Output the (x, y) coordinate of the center of the cell containing the given text.  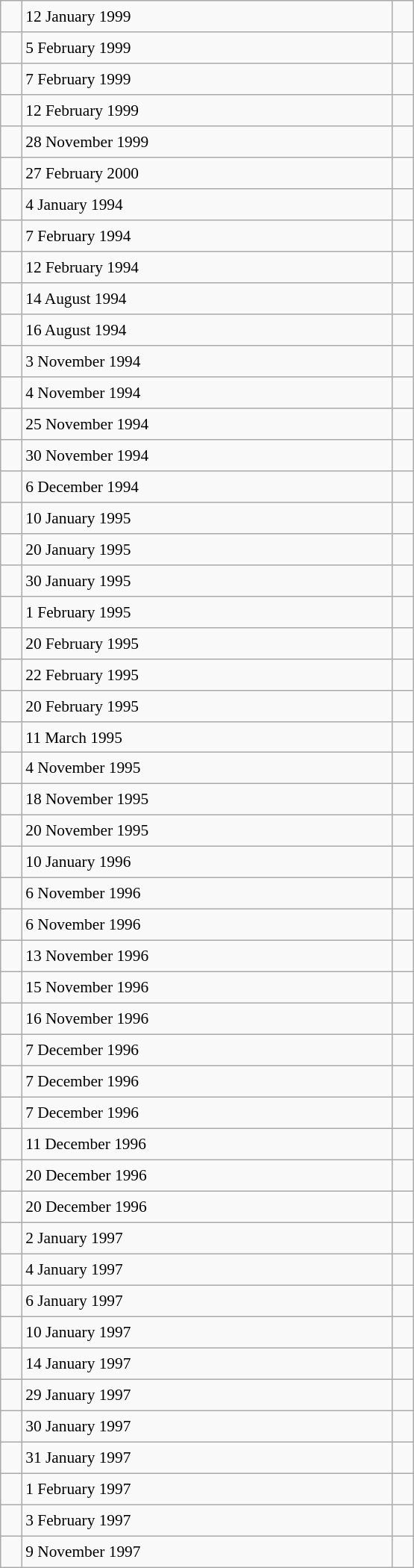
4 November 1994 (207, 393)
9 November 1997 (207, 1552)
10 January 1996 (207, 862)
12 January 1999 (207, 16)
15 November 1996 (207, 988)
4 November 1995 (207, 768)
30 January 1997 (207, 1426)
3 February 1997 (207, 1520)
20 January 1995 (207, 549)
13 November 1996 (207, 956)
12 February 1994 (207, 267)
6 January 1997 (207, 1301)
30 November 1994 (207, 455)
11 March 1995 (207, 737)
1 February 1997 (207, 1489)
7 February 1999 (207, 79)
6 December 1994 (207, 486)
25 November 1994 (207, 423)
31 January 1997 (207, 1457)
5 February 1999 (207, 48)
29 January 1997 (207, 1395)
4 January 1994 (207, 205)
3 November 1994 (207, 361)
22 February 1995 (207, 674)
14 August 1994 (207, 299)
10 January 1995 (207, 517)
16 November 1996 (207, 1019)
28 November 1999 (207, 142)
1 February 1995 (207, 612)
7 February 1994 (207, 236)
12 February 1999 (207, 111)
18 November 1995 (207, 800)
11 December 1996 (207, 1144)
16 August 1994 (207, 330)
10 January 1997 (207, 1332)
27 February 2000 (207, 173)
2 January 1997 (207, 1238)
30 January 1995 (207, 580)
4 January 1997 (207, 1269)
20 November 1995 (207, 831)
14 January 1997 (207, 1363)
